For the text-containing cell, return its midpoint in (x, y) coordinate format. 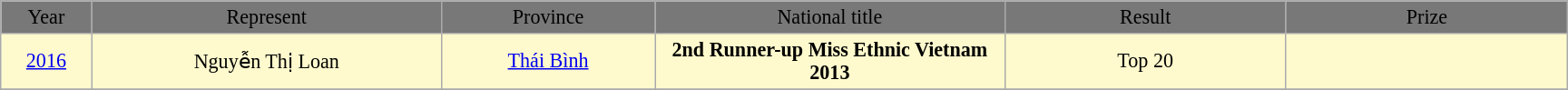
Result (1145, 16)
Thái Bình (548, 60)
2016 (46, 60)
Province (548, 16)
Year (46, 16)
Top 20 (1145, 60)
Represent (267, 16)
Nguyễn Thị Loan (267, 60)
National title (829, 16)
2nd Runner-up Miss Ethnic Vietnam 2013 (829, 60)
Prize (1426, 16)
